Return the (x, y) coordinate for the center point of the cell that contains the specified text.  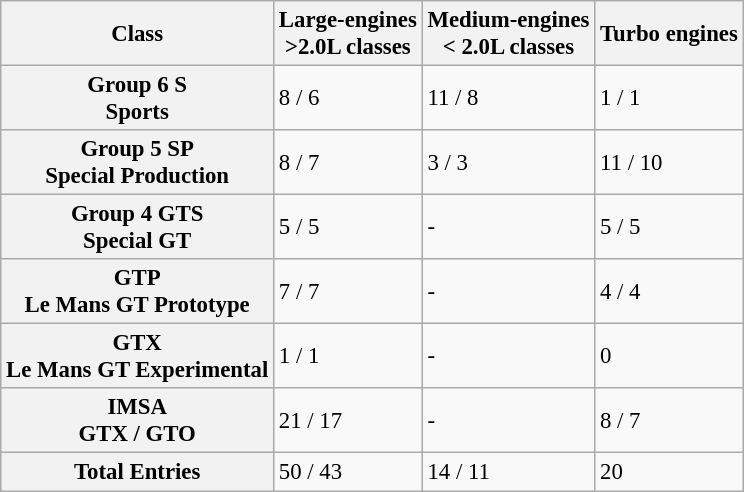
14 / 11 (508, 472)
Group 5 SP Special Production (138, 162)
IMSA GTX / GTO (138, 420)
11 / 10 (669, 162)
Group 4 GTS Special GT (138, 228)
Medium-engines < 2.0L classes (508, 34)
21 / 17 (348, 420)
Class (138, 34)
11 / 8 (508, 98)
7 / 7 (348, 292)
0 (669, 356)
GTX Le Mans GT Experimental (138, 356)
4 / 4 (669, 292)
GTP Le Mans GT Prototype (138, 292)
Large-engines >2.0L classes (348, 34)
Group 6 S Sports (138, 98)
20 (669, 472)
8 / 6 (348, 98)
Turbo engines (669, 34)
Total Entries (138, 472)
50 / 43 (348, 472)
3 / 3 (508, 162)
